Provide the [X, Y] coordinate of the cell's center where the given text is located.  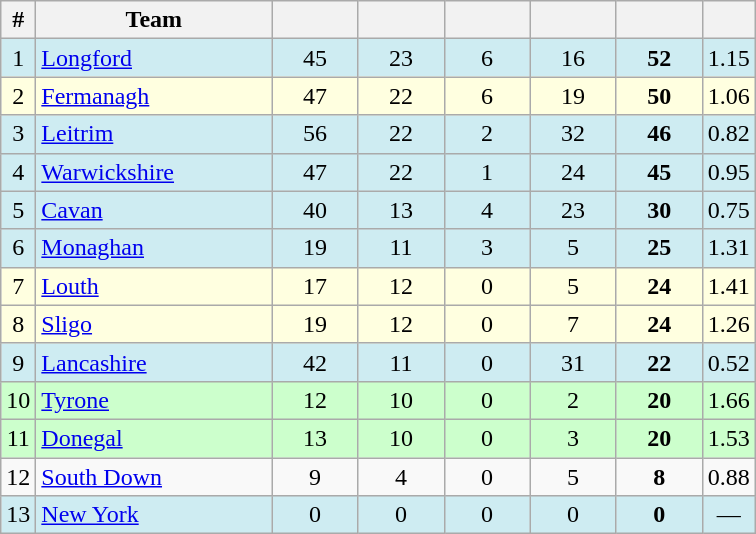
Tyrone [154, 400]
25 [659, 248]
1.26 [728, 324]
0.52 [728, 362]
Sligo [154, 324]
Leitrim [154, 134]
Fermanagh [154, 96]
56 [315, 134]
Warwickshire [154, 172]
Team [154, 20]
31 [573, 362]
30 [659, 210]
0.82 [728, 134]
40 [315, 210]
# [18, 20]
New York [154, 515]
42 [315, 362]
— [728, 515]
1.41 [728, 286]
16 [573, 58]
Donegal [154, 438]
Cavan [154, 210]
17 [315, 286]
46 [659, 134]
32 [573, 134]
52 [659, 58]
0.88 [728, 477]
1.53 [728, 438]
Louth [154, 286]
1.31 [728, 248]
Monaghan [154, 248]
Longford [154, 58]
South Down [154, 477]
1.06 [728, 96]
Lancashire [154, 362]
0.95 [728, 172]
0.75 [728, 210]
50 [659, 96]
1.66 [728, 400]
1.15 [728, 58]
